Detect which cell encompasses the target text, then output its [x, y] center coordinate. 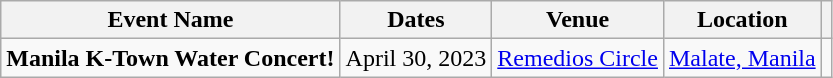
Dates [416, 20]
Location [742, 20]
Venue [578, 20]
Event Name [170, 20]
April 30, 2023 [416, 58]
Remedios Circle [578, 58]
Manila K-Town Water Concert! [170, 58]
Malate, Manila [742, 58]
